Determine the (X, Y) coordinate at the center of the cell enclosing the given text.  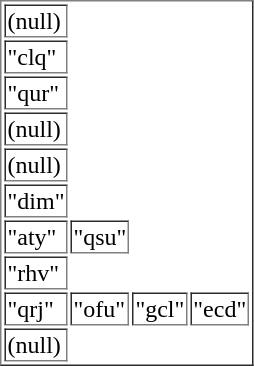
"rhv" (36, 272)
"qrj" (36, 308)
"clq" (36, 56)
"qsu" (100, 236)
"ofu" (100, 308)
"aty" (36, 236)
"ecd" (220, 308)
"gcl" (160, 308)
"qur" (36, 92)
"dim" (36, 200)
